Return [X, Y] of the center of cell containing provided text 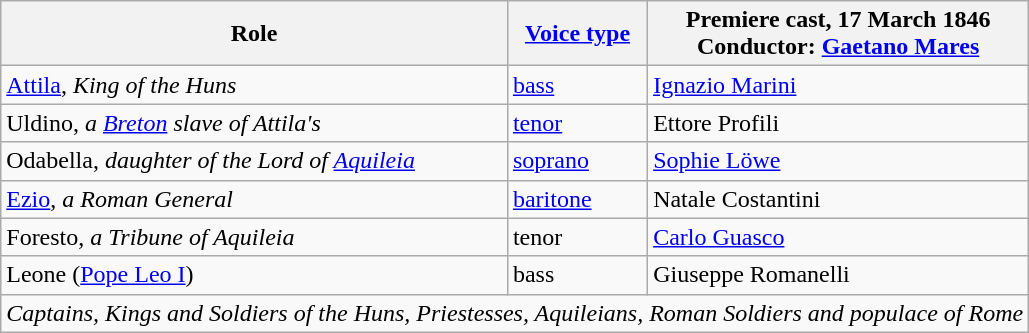
Role [254, 34]
Ignazio Marini [838, 85]
baritone [577, 199]
Premiere cast, 17 March 1846Conductor: Gaetano Mares [838, 34]
Captains, Kings and Soldiers of the Huns, Priestesses, Aquileians, Roman Soldiers and populace of Rome [515, 313]
Giuseppe Romanelli [838, 275]
Sophie Löwe [838, 161]
Ettore Profili [838, 123]
Carlo Guasco [838, 237]
Voice type [577, 34]
Leone (Pope Leo I) [254, 275]
Foresto, a Tribune of Aquileia [254, 237]
Uldino, a Breton slave of Attila's [254, 123]
Odabella, daughter of the Lord of Aquileia [254, 161]
Attila, King of the Huns [254, 85]
Natale Costantini [838, 199]
soprano [577, 161]
Ezio, a Roman General [254, 199]
